Extract the (x, y) coordinate from the center of the cell holding the provided text.  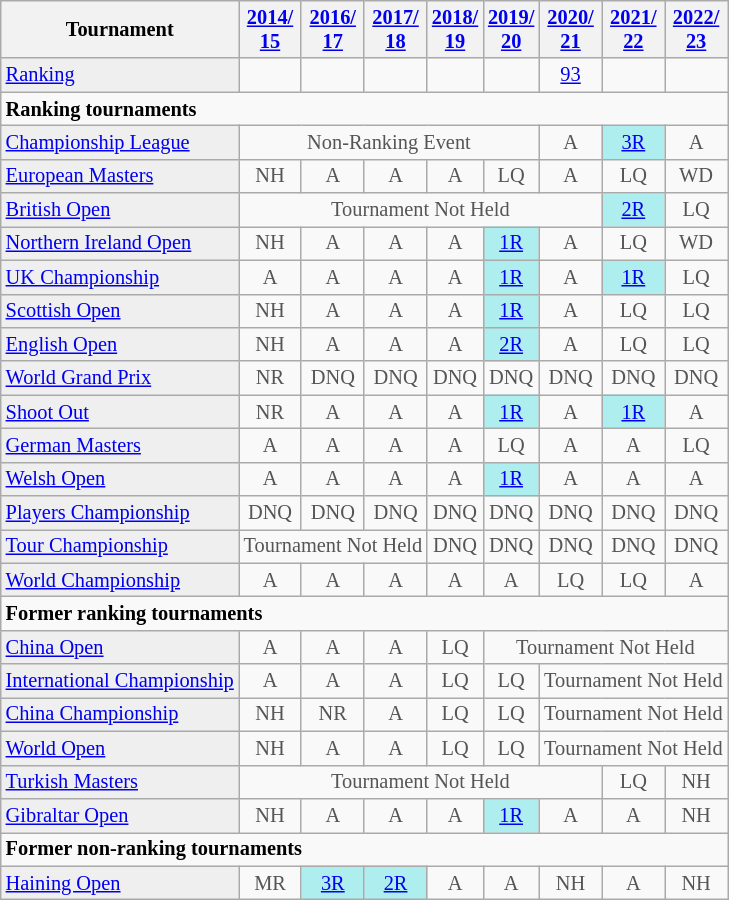
Welsh Open (120, 479)
Tournament (120, 29)
China Championship (120, 714)
World Championship (120, 580)
Northern Ireland Open (120, 243)
English Open (120, 344)
2018/19 (455, 29)
Gibraltar Open (120, 815)
MR (270, 883)
European Masters (120, 176)
Shoot Out (120, 412)
British Open (120, 210)
Scottish Open (120, 311)
Ranking tournaments (364, 109)
Haining Open (120, 883)
2020/21 (570, 29)
German Masters (120, 445)
Ranking (120, 75)
Non-Ranking Event (390, 142)
2014/15 (270, 29)
Turkish Masters (120, 782)
2017/18 (396, 29)
Championship League (120, 142)
UK Championship (120, 277)
World Grand Prix (120, 378)
Tour Championship (120, 546)
2022/23 (696, 29)
2019/20 (511, 29)
2016/17 (332, 29)
International Championship (120, 681)
93 (570, 75)
Former ranking tournaments (364, 613)
2021/22 (634, 29)
Players Championship (120, 513)
World Open (120, 748)
Former non-ranking tournaments (364, 849)
China Open (120, 647)
